Find where the given text appears and provide that cell's center as (X, Y) coordinate. 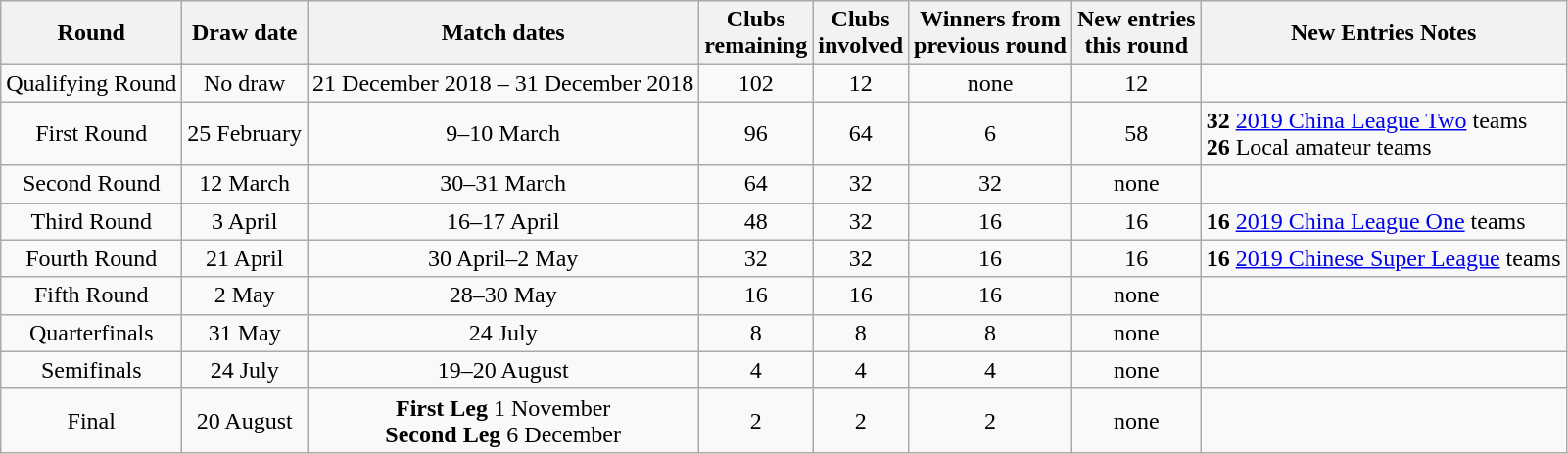
6 (991, 133)
9–10 March (503, 133)
102 (756, 83)
16 2019 Chinese Super League teams (1383, 258)
Winners fromprevious round (991, 33)
First Round (92, 133)
Fourth Round (92, 258)
12 March (245, 184)
Quarterfinals (92, 333)
Match dates (503, 33)
Semifinals (92, 370)
Third Round (92, 221)
31 May (245, 333)
25 February (245, 133)
Second Round (92, 184)
Qualifying Round (92, 83)
28–30 May (503, 295)
21 December 2018 – 31 December 2018 (503, 83)
96 (756, 133)
16–17 April (503, 221)
Final (92, 421)
19–20 August (503, 370)
48 (756, 221)
20 August (245, 421)
30 April–2 May (503, 258)
3 April (245, 221)
First Leg 1 November Second Leg 6 December (503, 421)
Clubsinvolved (861, 33)
30–31 March (503, 184)
Draw date (245, 33)
Fifth Round (92, 295)
New entriesthis round (1136, 33)
Round (92, 33)
No draw (245, 83)
58 (1136, 133)
32 2019 China League Two teams 26 Local amateur teams (1383, 133)
2 May (245, 295)
Clubsremaining (756, 33)
16 2019 China League One teams (1383, 221)
New Entries Notes (1383, 33)
21 April (245, 258)
